Identify which cell holds the provided text, then report its (X, Y) central coordinate. 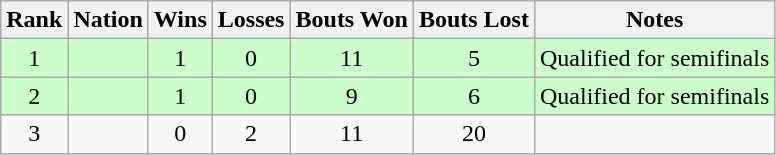
20 (474, 134)
Bouts Lost (474, 20)
Nation (108, 20)
Rank (34, 20)
3 (34, 134)
Wins (180, 20)
Notes (654, 20)
6 (474, 96)
Bouts Won (352, 20)
5 (474, 58)
9 (352, 96)
Losses (251, 20)
